For the text-containing cell, return its midpoint in [X, Y] coordinate format. 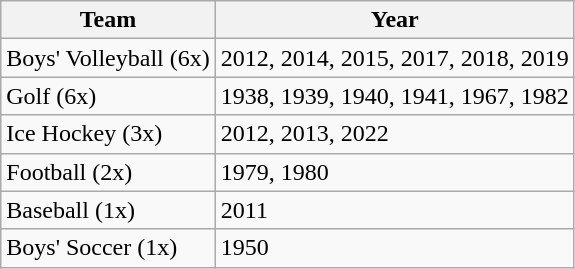
2011 [394, 210]
2012, 2013, 2022 [394, 134]
2012, 2014, 2015, 2017, 2018, 2019 [394, 58]
Boys' Soccer (1x) [108, 248]
Golf (6x) [108, 96]
1979, 1980 [394, 172]
Ice Hockey (3x) [108, 134]
1950 [394, 248]
Football (2x) [108, 172]
Year [394, 20]
Boys' Volleyball (6x) [108, 58]
Baseball (1x) [108, 210]
1938, 1939, 1940, 1941, 1967, 1982 [394, 96]
Team [108, 20]
